Identify which cell holds the provided text, then report its [x, y] central coordinate. 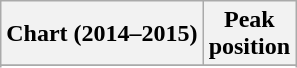
Peakposition [249, 34]
Chart (2014–2015) [102, 34]
